Determine the (x, y) coordinate at the center of the cell enclosing the given text.  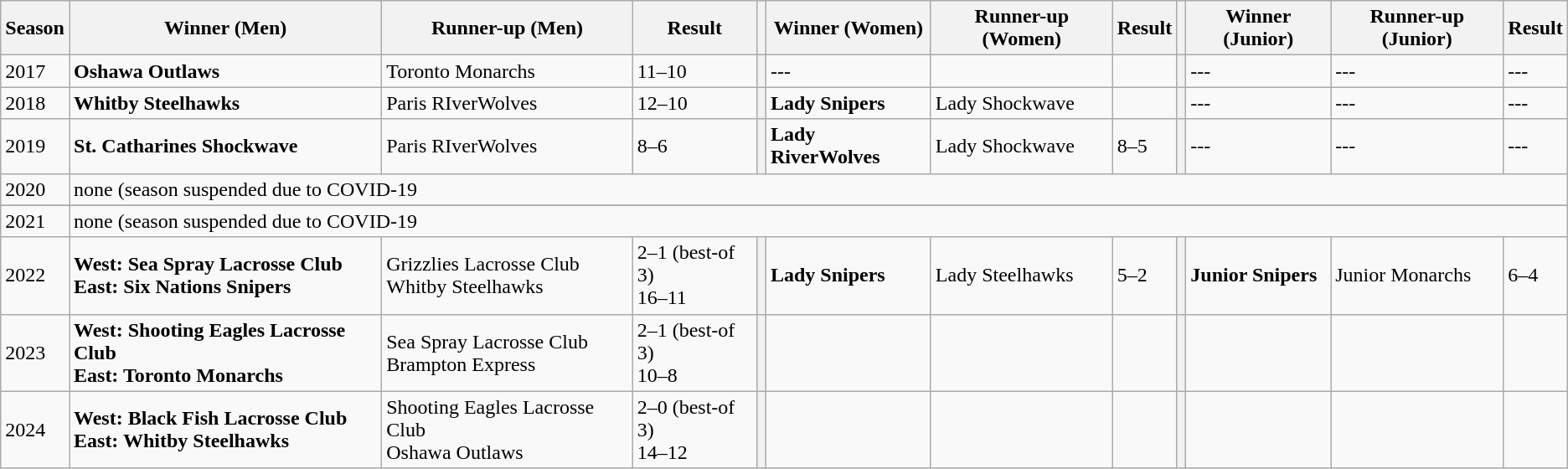
Winner (Junior) (1258, 28)
Whitby Steelhawks (224, 103)
5–2 (1144, 276)
West: Shooting Eagles Lacrosse ClubEast: Toronto Monarchs (224, 353)
Toronto Monarchs (508, 71)
8–5 (1144, 146)
Lady Steelhawks (1022, 276)
2017 (35, 71)
2022 (35, 276)
Season (35, 28)
Junior Monarchs (1417, 276)
2024 (35, 430)
6–4 (1535, 276)
12–10 (694, 103)
Grizzlies Lacrosse ClubWhitby Steelhawks (508, 276)
Runner-up (Men) (508, 28)
West: Sea Spray Lacrosse ClubEast: Six Nations Snipers (224, 276)
2021 (35, 221)
St. Catharines Shockwave (224, 146)
11–10 (694, 71)
2018 (35, 103)
2–1 (best-of 3)10–8 (694, 353)
Winner (Women) (848, 28)
Lady RiverWolves (848, 146)
2–0 (best-of 3)14–12 (694, 430)
2023 (35, 353)
Sea Spray Lacrosse ClubBrampton Express (508, 353)
Runner-up (Women) (1022, 28)
Oshawa Outlaws (224, 71)
2–1 (best-of 3)16–11 (694, 276)
Shooting Eagles Lacrosse ClubOshawa Outlaws (508, 430)
2019 (35, 146)
8–6 (694, 146)
Runner-up (Junior) (1417, 28)
West: Black Fish Lacrosse ClubEast: Whitby Steelhawks (224, 430)
Winner (Men) (224, 28)
2020 (35, 189)
Junior Snipers (1258, 276)
